Capture the cell that displays the provided text and extract its [X, Y] central coordinate. 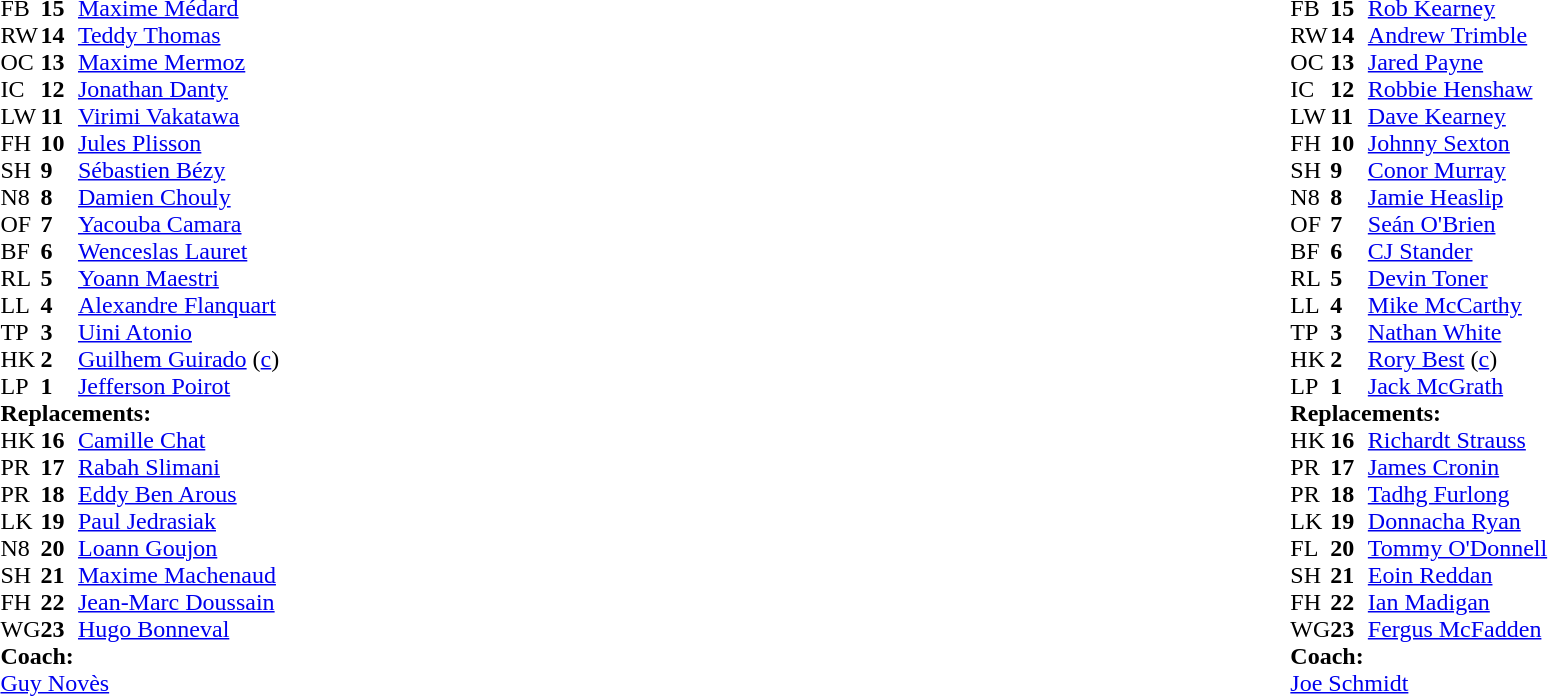
Rory Best (c) [1458, 360]
Sébastien Bézy [178, 170]
Donnacha Ryan [1458, 522]
Andrew Trimble [1458, 36]
James Cronin [1458, 468]
FL [1310, 548]
Ian Madigan [1458, 602]
Jared Payne [1458, 62]
Paul Jedrasiak [178, 522]
CJ Stander [1458, 252]
Fergus McFadden [1458, 630]
Jamie Heaslip [1458, 198]
Jonathan Danty [178, 90]
Wenceslas Lauret [178, 252]
Yacouba Camara [178, 224]
Eoin Reddan [1458, 576]
Jack McGrath [1458, 386]
Eddy Ben Arous [178, 494]
Camille Chat [178, 440]
Devin Toner [1458, 278]
Mike McCarthy [1458, 306]
Tommy O'Donnell [1458, 548]
Robbie Henshaw [1458, 90]
Dave Kearney [1458, 116]
Virimi Vakatawa [178, 116]
Uini Atonio [178, 332]
Jefferson Poirot [178, 386]
Conor Murray [1458, 170]
Loann Goujon [178, 548]
Tadhg Furlong [1458, 494]
Alexandre Flanquart [178, 306]
Johnny Sexton [1458, 144]
Seán O'Brien [1458, 224]
Maxime Mermoz [178, 62]
Rabah Slimani [178, 468]
Jules Plisson [178, 144]
Richardt Strauss [1458, 440]
Nathan White [1458, 332]
Maxime Machenaud [178, 576]
Damien Chouly [178, 198]
Hugo Bonneval [178, 630]
Yoann Maestri [178, 278]
Jean-Marc Doussain [178, 602]
Guilhem Guirado (c) [178, 360]
Teddy Thomas [178, 36]
